Extract the (x, y) coordinate from the center of the cell holding the provided text.  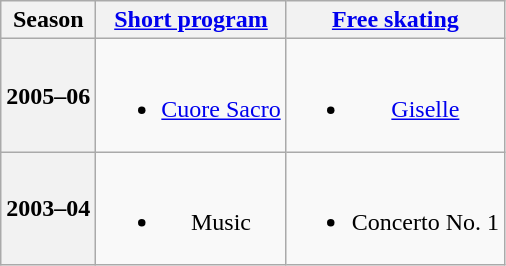
Season (48, 20)
2003–04 (48, 208)
Concerto No. 1 (395, 208)
Giselle (395, 96)
Cuore Sacro (191, 96)
Short program (191, 20)
Music (191, 208)
2005–06 (48, 96)
Free skating (395, 20)
